From the cell containing the given text, extract its center point as [x, y] coordinate. 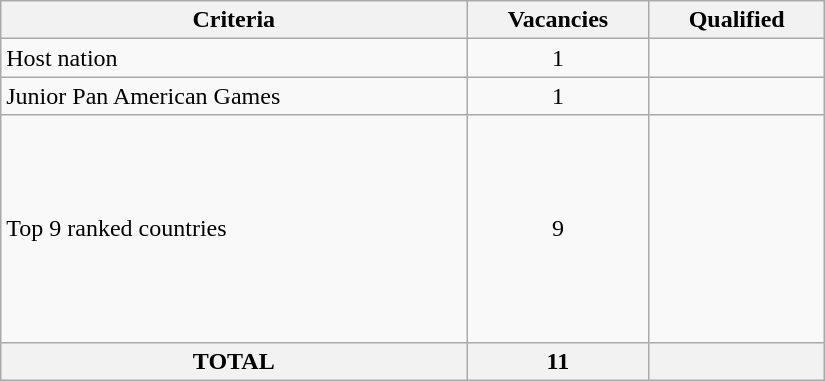
Criteria [234, 20]
9 [558, 228]
11 [558, 361]
Vacancies [558, 20]
Top 9 ranked countries [234, 228]
Host nation [234, 58]
TOTAL [234, 361]
Junior Pan American Games [234, 96]
Qualified [736, 20]
